Output the [X, Y] coordinate of the center of the cell containing the given text.  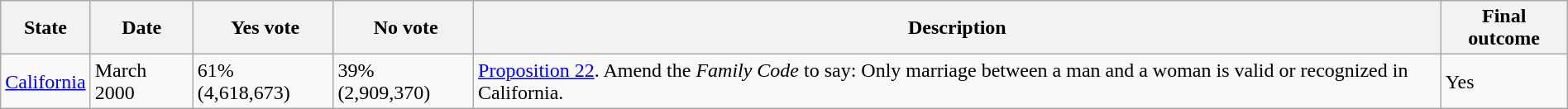
Yes vote [263, 28]
March 2000 [141, 81]
No vote [404, 28]
Final outcome [1503, 28]
Date [141, 28]
Proposition 22. Amend the Family Code to say: Only marriage between a man and a woman is valid or recognized in California. [958, 81]
Yes [1503, 81]
39% (2,909,370) [404, 81]
California [45, 81]
61% (4,618,673) [263, 81]
Description [958, 28]
State [45, 28]
